Identify which cell holds the provided text, then report its [x, y] central coordinate. 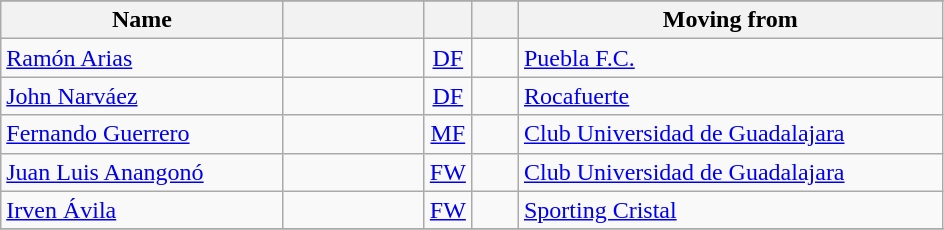
Irven Ávila [142, 210]
Sporting Cristal [730, 210]
John Narváez [142, 96]
MF [448, 134]
Name [142, 20]
Rocafuerte [730, 96]
Juan Luis Anangonó [142, 172]
Puebla F.C. [730, 58]
Ramón Arias [142, 58]
Fernando Guerrero [142, 134]
Moving from [730, 20]
